Search for the cell housing the specified text and yield its [X, Y] center coordinate. 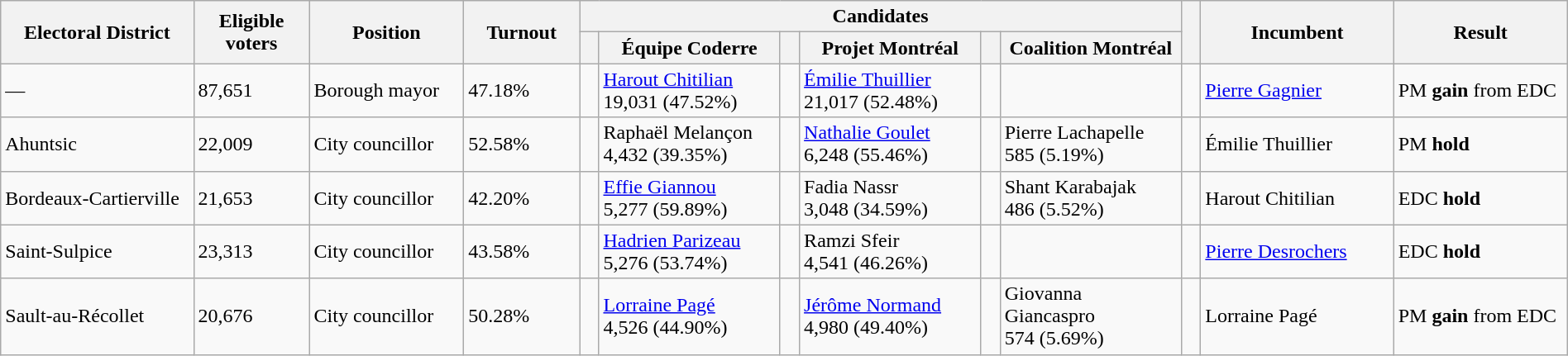
Turnout [522, 32]
Lorraine Pagé 4,526 (44.90%) [690, 316]
Candidates [881, 17]
Giovanna Giancaspro 574 (5.69%) [1090, 316]
Raphaël Melançon 4,432 (39.35%) [690, 144]
Pierre Gagnier [1297, 91]
Équipe Coderre [690, 48]
Saint-Sulpice [98, 251]
Fadia Nassr 3,048 (34.59%) [890, 198]
Bordeaux-Cartierville [98, 198]
43.58% [522, 251]
20,676 [251, 316]
42.20% [522, 198]
Result [1480, 32]
Lorraine Pagé [1297, 316]
47.18% [522, 91]
Hadrien Parizeau 5,276 (53.74%) [690, 251]
Émilie Thuillier [1297, 144]
Incumbent [1297, 32]
21,653 [251, 198]
52.58% [522, 144]
Effie Giannou 5,277 (59.89%) [690, 198]
Jérôme Normand 4,980 (49.40%) [890, 316]
Coalition Montréal [1090, 48]
Position [387, 32]
PM hold [1480, 144]
23,313 [251, 251]
Nathalie Goulet 6,248 (55.46%) [890, 144]
Electoral District [98, 32]
22,009 [251, 144]
Eligible voters [251, 32]
50.28% [522, 316]
Borough mayor [387, 91]
Harout Chitilian 19,031 (47.52%) [690, 91]
Projet Montréal [890, 48]
— [98, 91]
Émilie Thuillier 21,017 (52.48%) [890, 91]
Pierre Desrochers [1297, 251]
87,651 [251, 91]
Sault-au-Récollet [98, 316]
Pierre Lachapelle 585 (5.19%) [1090, 144]
Ahuntsic [98, 144]
Shant Karabajak 486 (5.52%) [1090, 198]
Harout Chitilian [1297, 198]
Ramzi Sfeir 4,541 (46.26%) [890, 251]
